Capture the cell that displays the provided text and extract its (X, Y) central coordinate. 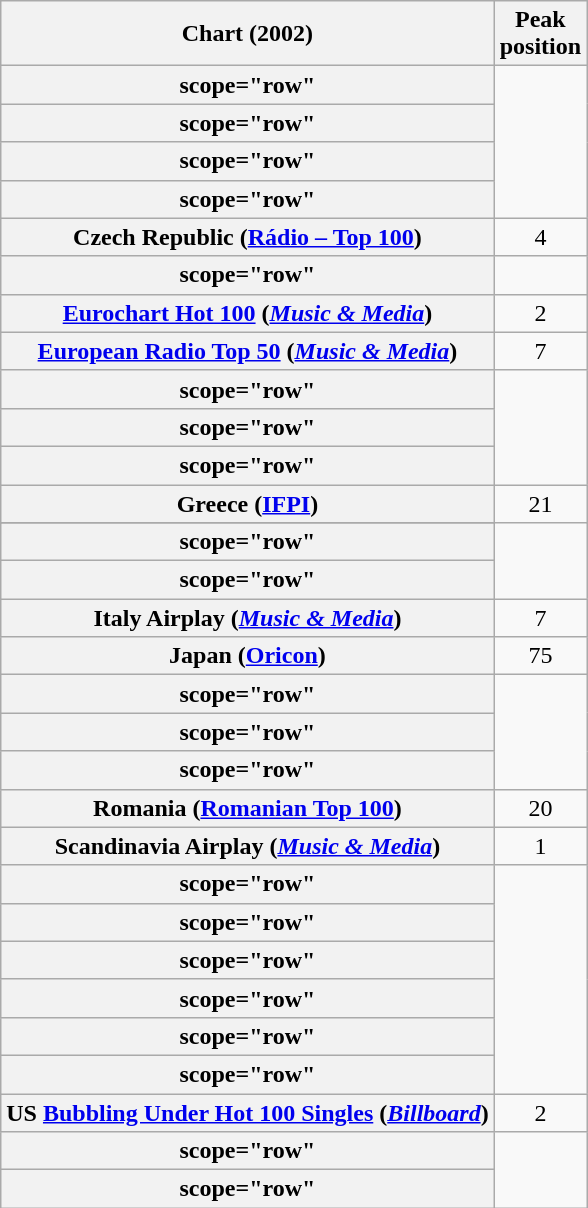
Greece (IFPI) (248, 503)
Scandinavia Airplay (Music & Media) (248, 846)
Romania (Romanian Top 100) (248, 808)
European Radio Top 50 (Music & Media) (248, 351)
Peakposition (540, 34)
Eurochart Hot 100 (Music & Media) (248, 313)
Japan (Oricon) (248, 656)
20 (540, 808)
US Bubbling Under Hot 100 Singles (Billboard) (248, 1113)
Czech Republic (Rádio – Top 100) (248, 237)
4 (540, 237)
1 (540, 846)
21 (540, 503)
Chart (2002) (248, 34)
Italy Airplay (Music & Media) (248, 618)
75 (540, 656)
